Locate the cell with the specified text and output its (X, Y) center coordinate. 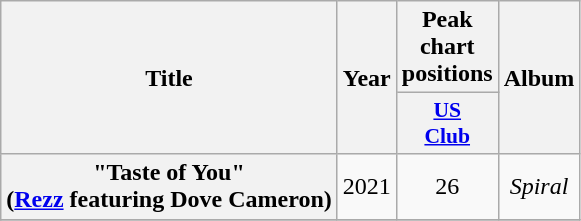
Year (366, 78)
Peak chart positions (447, 47)
Album (539, 78)
26 (447, 186)
Spiral (539, 186)
Title (170, 78)
2021 (366, 186)
"Taste of You"(Rezz featuring Dove Cameron) (170, 186)
USClub (447, 124)
